Provide the (X, Y) coordinate of the cell's center where the given text is located.  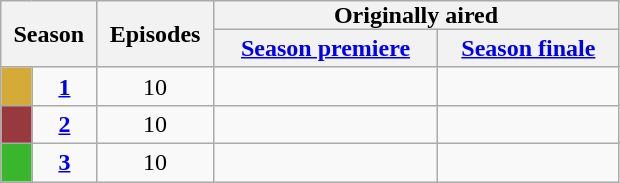
2 (64, 124)
Season finale (528, 48)
Season (49, 34)
Episodes (155, 34)
1 (64, 86)
3 (64, 162)
Season premiere (326, 48)
Originally aired (416, 15)
